Locate the cell with the specified text and output its (x, y) center coordinate. 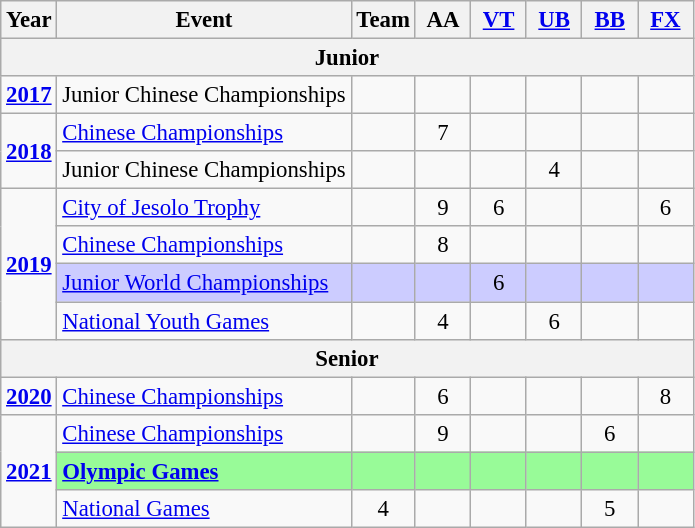
FX (666, 20)
Event (204, 20)
Junior World Championships (204, 283)
2017 (29, 95)
AA (443, 20)
City of Jesolo Trophy (204, 208)
2019 (29, 264)
VT (499, 20)
National Games (204, 509)
Year (29, 20)
BB (610, 20)
Olympic Games (204, 471)
7 (443, 133)
5 (610, 509)
National Youth Games (204, 321)
2021 (29, 470)
Junior (347, 58)
2018 (29, 152)
Team (383, 20)
2020 (29, 396)
UB (554, 20)
Senior (347, 358)
